Output the [X, Y] coordinate of the center of the cell containing the given text.  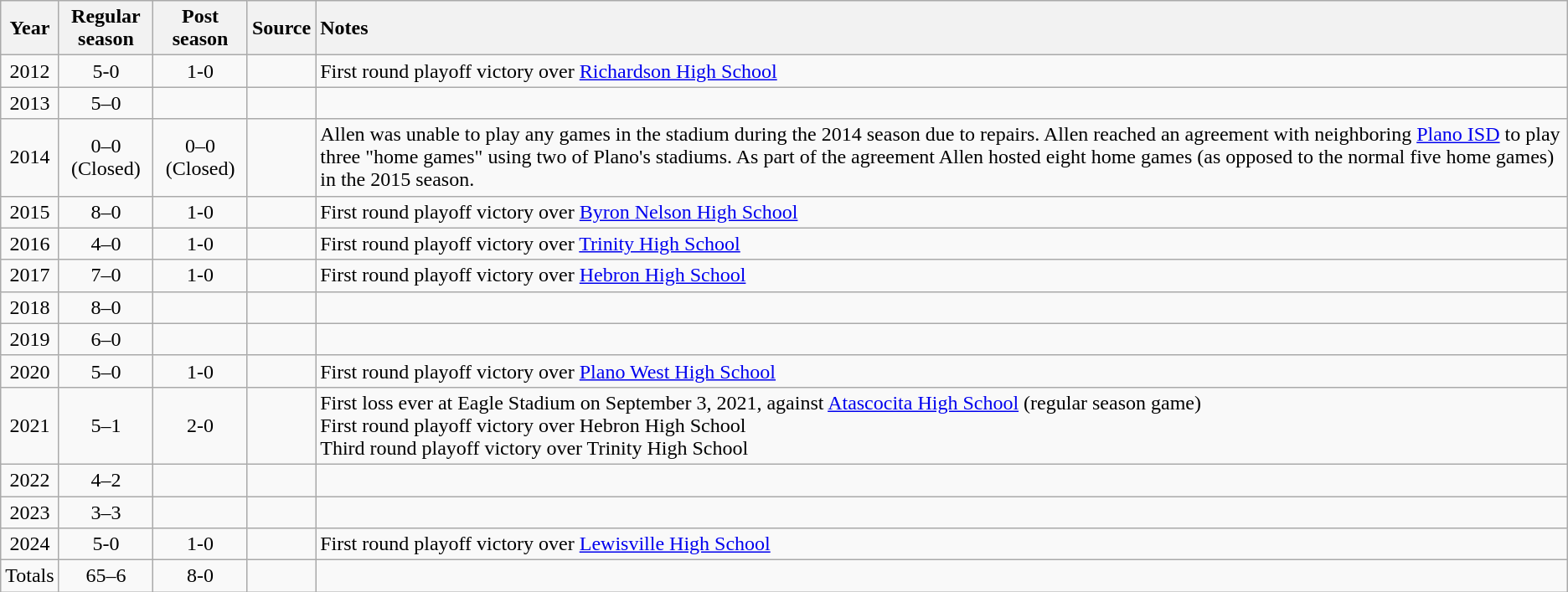
Totals [30, 576]
2024 [30, 544]
2018 [30, 307]
8-0 [201, 576]
2021 [30, 425]
2017 [30, 275]
3–3 [106, 512]
2013 [30, 103]
2023 [30, 512]
First round playoff victory over Plano West High School [941, 371]
First round playoff victory over Trinity High School [941, 244]
2020 [30, 371]
4–0 [106, 244]
2-0 [201, 425]
5–1 [106, 425]
7–0 [106, 275]
2015 [30, 212]
Year [30, 28]
65–6 [106, 576]
Regularseason [106, 28]
2016 [30, 244]
6–0 [106, 339]
First round playoff victory over Hebron High School [941, 275]
2022 [30, 480]
2014 [30, 157]
2019 [30, 339]
First round playoff victory over Richardson High School [941, 71]
Postseason [201, 28]
Source [281, 28]
2012 [30, 71]
First round playoff victory over Byron Nelson High School [941, 212]
Notes [941, 28]
4–2 [106, 480]
First round playoff victory over Lewisville High School [941, 544]
